Output the (X, Y) coordinate of the center of the cell containing the given text.  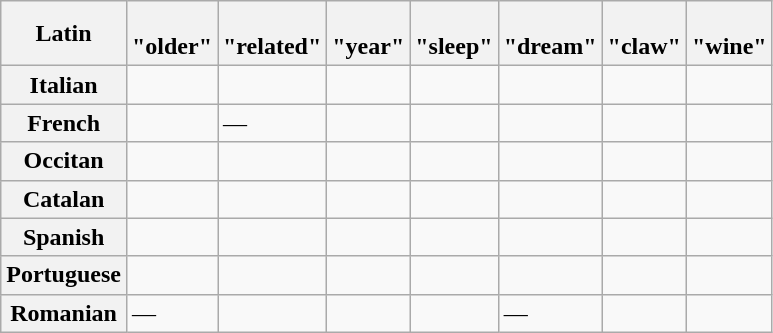
"related" (272, 34)
Portuguese (64, 275)
"sleep" (454, 34)
"wine" (729, 34)
"dream" (550, 34)
Occitan (64, 161)
"year" (368, 34)
Spanish (64, 237)
French (64, 123)
"claw" (644, 34)
Catalan (64, 199)
Italian (64, 85)
Romanian (64, 313)
"older" (172, 34)
Latin (64, 34)
